Identify which cell holds the provided text, then report its [x, y] central coordinate. 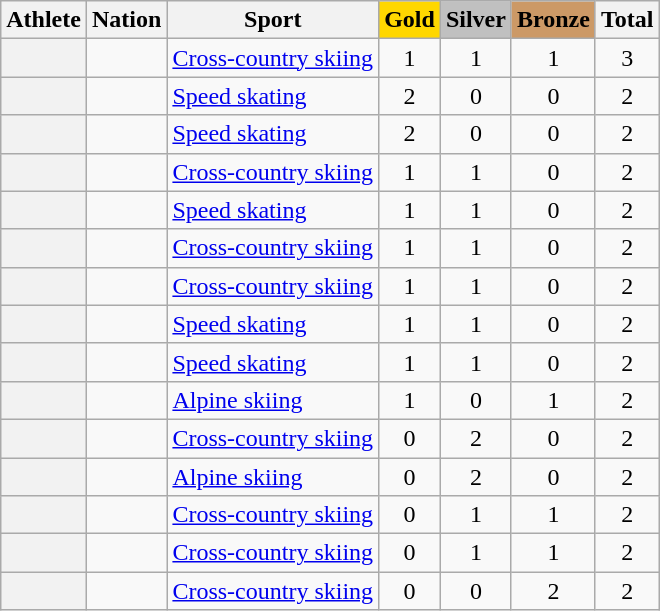
Gold [410, 20]
Athlete [44, 20]
3 [627, 58]
Sport [273, 20]
Nation [126, 20]
Total [627, 20]
Bronze [553, 20]
Silver [476, 20]
